From the cell containing the given text, extract its center point as (x, y) coordinate. 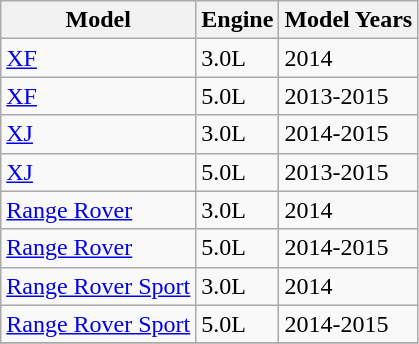
Model (98, 20)
Engine (238, 20)
Model Years (348, 20)
